Pinpoint the cell where the given text exists, returning its [X, Y] midpoint coordinate. 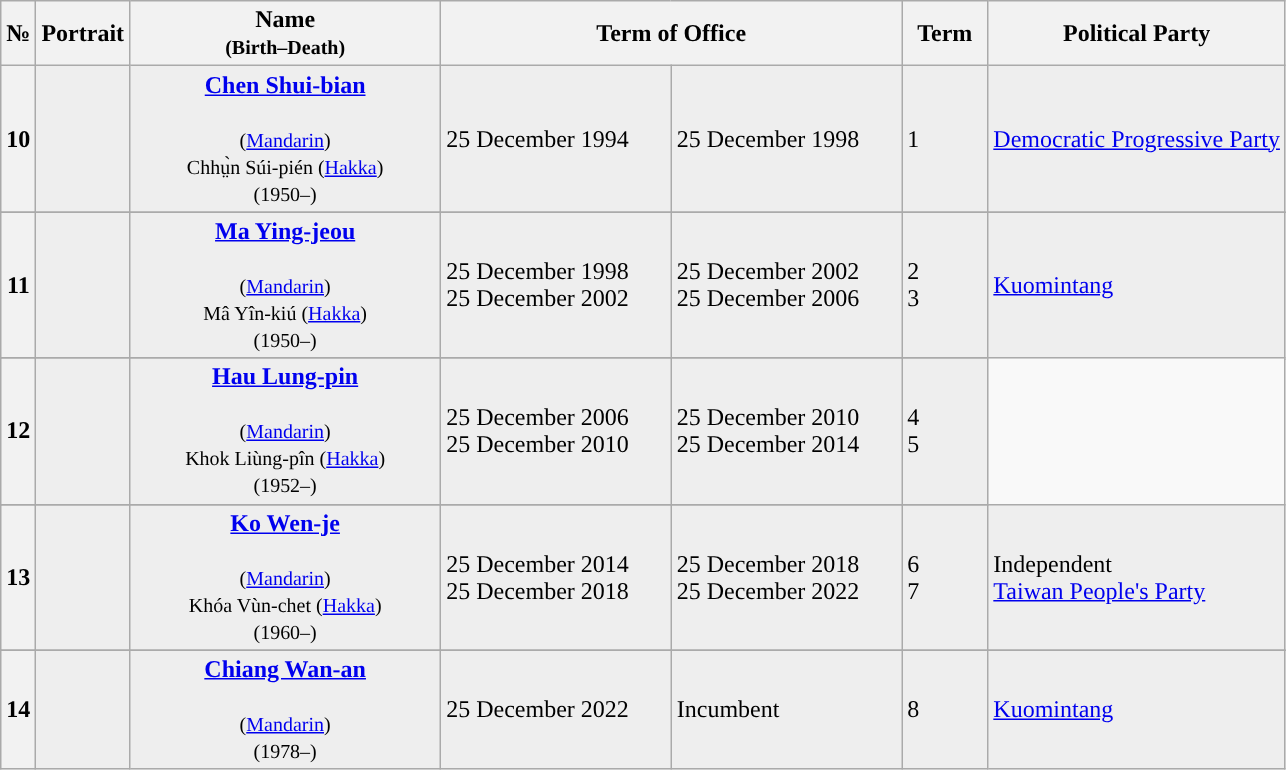
8 [945, 710]
Ko Wen-je (Mandarin)Khóa Vùn-chet (Hakka)(1960–) [286, 577]
25 December 201825 December 2022 [786, 577]
67 [945, 577]
10 [18, 139]
Hau Lung-pin (Mandarin)Khok Liùng-pîn (Hakka)(1952–) [286, 431]
45 [945, 431]
25 December 200625 December 2010 [556, 431]
Ma Ying-jeou (Mandarin)Mâ Yîn-kiú (Hakka)(1950–) [286, 285]
Democratic Progressive Party [1137, 139]
Chen Shui-bian (Mandarin)Chhṳ̀n Súi-pién (Hakka)(1950–) [286, 139]
Chiang Wan-an (Mandarin)(1978–) [286, 710]
1 [945, 139]
25 December 199825 December 2002 [556, 285]
25 December 1998 [786, 139]
25 December 201025 December 2014 [786, 431]
Portrait [83, 34]
25 December 201425 December 2018 [556, 577]
25 December 200225 December 2006 [786, 285]
Term [945, 34]
23 [945, 285]
12 [18, 431]
IndependentTaiwan People's Party [1137, 577]
Name(Birth–Death) [286, 34]
Term of Office [672, 34]
Incumbent [786, 710]
11 [18, 285]
№ [18, 34]
Political Party [1137, 34]
25 December 2022 [556, 710]
25 December 1994 [556, 139]
14 [18, 710]
13 [18, 577]
